From the cell containing the given text, extract its center point as [x, y] coordinate. 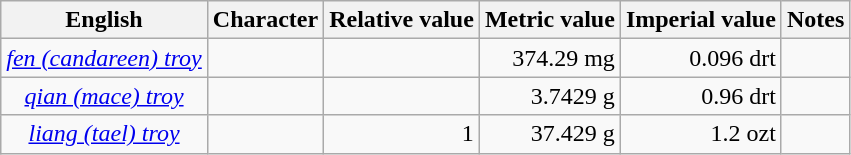
fen (candareen) troy [104, 58]
0.96 drt [700, 96]
liang (tael) troy [104, 134]
37.429 g [550, 134]
Character [265, 20]
English [104, 20]
0.096 drt [700, 58]
1 [402, 134]
374.29 mg [550, 58]
1.2 ozt [700, 134]
Metric value [550, 20]
Relative value [402, 20]
3.7429 g [550, 96]
Imperial value [700, 20]
qian (mace) troy [104, 96]
Notes [815, 20]
